For the text-containing cell, return its midpoint in (x, y) coordinate format. 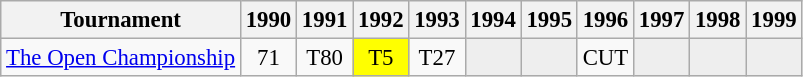
1995 (549, 20)
CUT (605, 58)
1996 (605, 20)
71 (268, 58)
The Open Championship (121, 58)
1994 (493, 20)
Tournament (121, 20)
1992 (381, 20)
T27 (437, 58)
1997 (661, 20)
T80 (325, 58)
1991 (325, 20)
1999 (774, 20)
1998 (718, 20)
1990 (268, 20)
T5 (381, 58)
1993 (437, 20)
